Output the (x, y) coordinate of the center of the cell containing the given text.  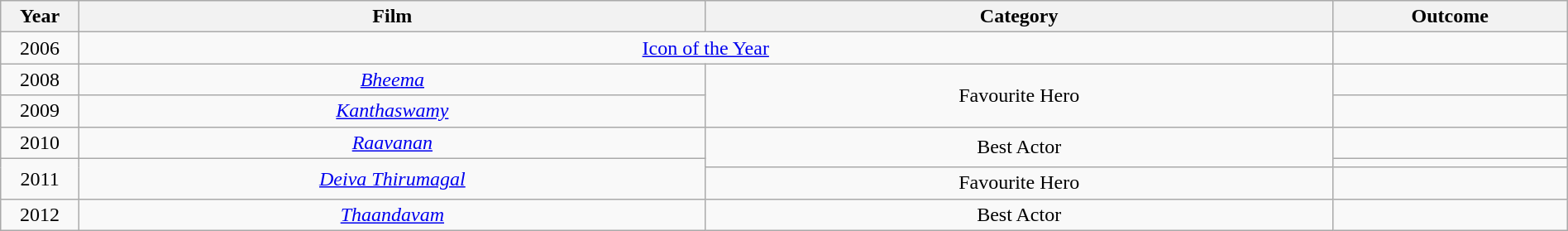
Icon of the Year (705, 48)
Deiva Thirumagal (392, 179)
2008 (40, 79)
Raavanan (392, 142)
Film (392, 17)
2012 (40, 214)
2006 (40, 48)
Year (40, 17)
Outcome (1450, 17)
Thaandavam (392, 214)
Kanthaswamy (392, 111)
2011 (40, 179)
Category (1019, 17)
Bheema (392, 79)
2009 (40, 111)
2010 (40, 142)
